Return (X, Y) of the center of cell containing provided text 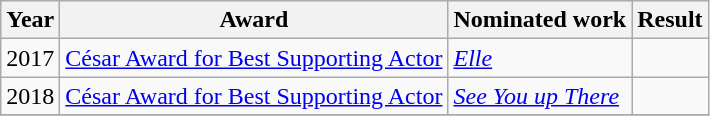
2017 (30, 58)
Elle (540, 58)
See You up There (540, 96)
Nominated work (540, 20)
Result (670, 20)
Award (254, 20)
2018 (30, 96)
Year (30, 20)
